Search for the cell housing the specified text and yield its (X, Y) center coordinate. 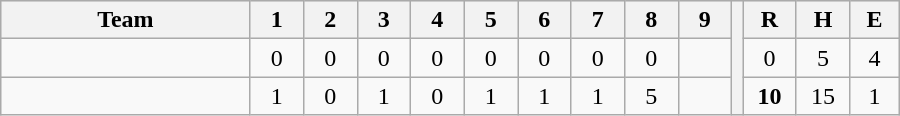
Team (126, 20)
8 (652, 20)
2 (331, 20)
15 (823, 96)
3 (384, 20)
7 (598, 20)
E (874, 20)
10 (770, 96)
6 (545, 20)
H (823, 20)
9 (705, 20)
R (770, 20)
